Extract the (x, y) coordinate from the center of the cell holding the provided text.  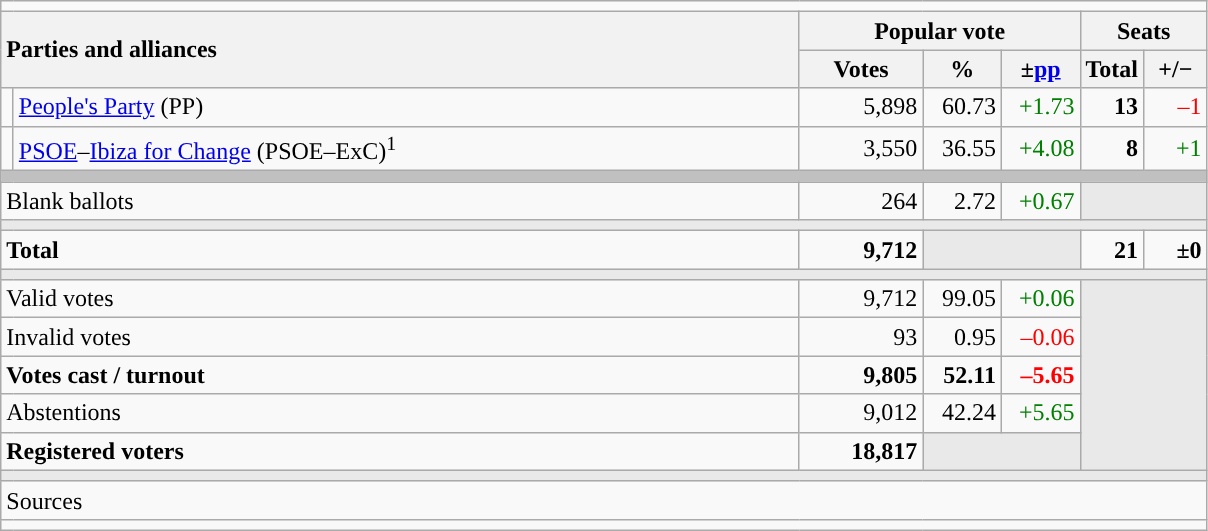
+1 (1176, 148)
8 (1112, 148)
21 (1112, 250)
Popular vote (940, 31)
2.72 (962, 201)
–0.06 (1040, 337)
264 (861, 201)
People's Party (PP) (406, 107)
Seats (1144, 31)
9,012 (861, 413)
% (962, 69)
Votes (861, 69)
+4.08 (1040, 148)
+/− (1176, 69)
+5.65 (1040, 413)
93 (861, 337)
Abstentions (400, 413)
3,550 (861, 148)
±pp (1040, 69)
±0 (1176, 250)
60.73 (962, 107)
Blank ballots (400, 201)
0.95 (962, 337)
+1.73 (1040, 107)
42.24 (962, 413)
Registered voters (400, 451)
Sources (604, 500)
99.05 (962, 299)
+0.06 (1040, 299)
Parties and alliances (400, 50)
18,817 (861, 451)
–5.65 (1040, 375)
13 (1112, 107)
Votes cast / turnout (400, 375)
Valid votes (400, 299)
–1 (1176, 107)
9,805 (861, 375)
36.55 (962, 148)
PSOE–Ibiza for Change (PSOE–ExC)1 (406, 148)
52.11 (962, 375)
Invalid votes (400, 337)
5,898 (861, 107)
+0.67 (1040, 201)
